Determine the (x, y) coordinate at the center of the cell enclosing the given text.  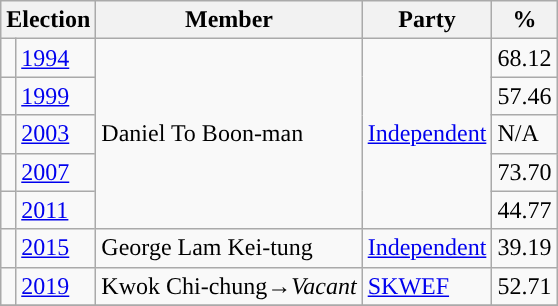
52.71 (524, 286)
George Lam Kei-tung (229, 248)
Daniel To Boon-man (229, 134)
44.77 (524, 210)
39.19 (524, 248)
Kwok Chi-chung→Vacant (229, 286)
% (524, 20)
2003 (56, 134)
Election (48, 20)
2007 (56, 172)
2019 (56, 286)
1994 (56, 58)
1999 (56, 96)
2015 (56, 248)
68.12 (524, 58)
SKWEF (427, 286)
73.70 (524, 172)
Party (427, 20)
N/A (524, 134)
Member (229, 20)
2011 (56, 210)
57.46 (524, 96)
